Return [X, Y] of the center of cell containing provided text 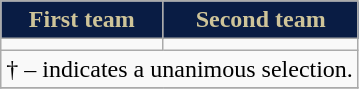
Second team [260, 20]
First team [82, 20]
† – indicates a unanimous selection. [180, 69]
